Determine the (X, Y) coordinate at the center of the cell enclosing the given text.  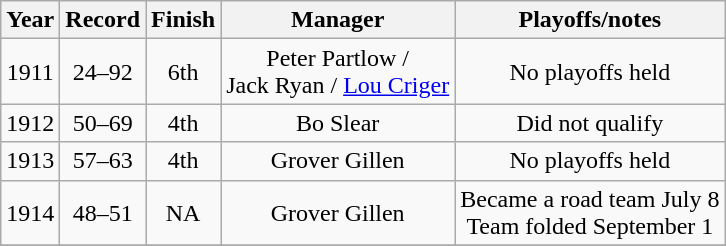
1911 (30, 72)
Year (30, 20)
24–92 (103, 72)
Became a road team July 8 Team folded September 1 (590, 212)
6th (184, 72)
1913 (30, 161)
Record (103, 20)
57–63 (103, 161)
Bo Slear (338, 123)
48–51 (103, 212)
50–69 (103, 123)
Peter Partlow / Jack Ryan / Lou Criger (338, 72)
Did not qualify (590, 123)
Playoffs/notes (590, 20)
1914 (30, 212)
Manager (338, 20)
Finish (184, 20)
1912 (30, 123)
NA (184, 212)
